Return the [x, y] coordinate for the center point of the cell that contains the specified text.  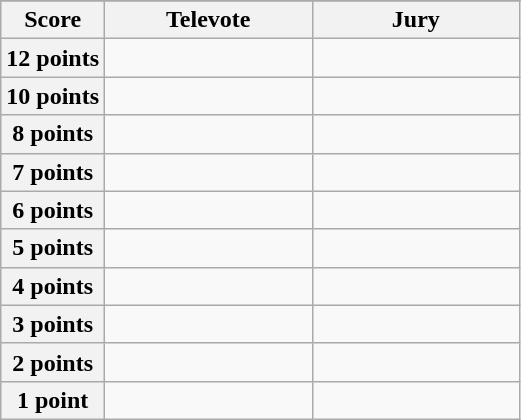
2 points [53, 362]
Score [53, 20]
1 point [53, 400]
8 points [53, 134]
7 points [53, 172]
10 points [53, 96]
Televote [209, 20]
4 points [53, 286]
3 points [53, 324]
Jury [416, 20]
12 points [53, 58]
5 points [53, 248]
6 points [53, 210]
